Output the [x, y] coordinate of the center of the cell containing the given text.  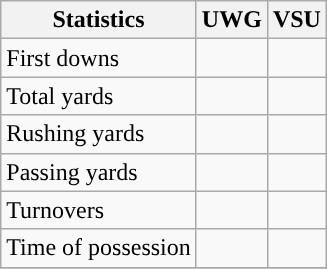
Statistics [99, 20]
Time of possession [99, 248]
First downs [99, 58]
Total yards [99, 96]
UWG [232, 20]
Turnovers [99, 210]
Rushing yards [99, 134]
Passing yards [99, 172]
VSU [296, 20]
